Return (x, y) of the center of cell containing provided text 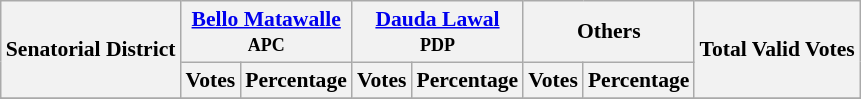
Total Valid Votes (776, 50)
Senatorial District (91, 50)
Bello MatawalleAPC (266, 32)
Others (608, 32)
Dauda LawalPDP (438, 32)
